Locate the cell with the specified text and output its (X, Y) center coordinate. 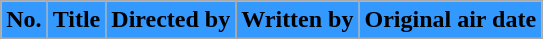
Title (76, 20)
Original air date (450, 20)
No. (24, 20)
Written by (298, 20)
Directed by (171, 20)
